Capture the cell that displays the provided text and extract its [X, Y] central coordinate. 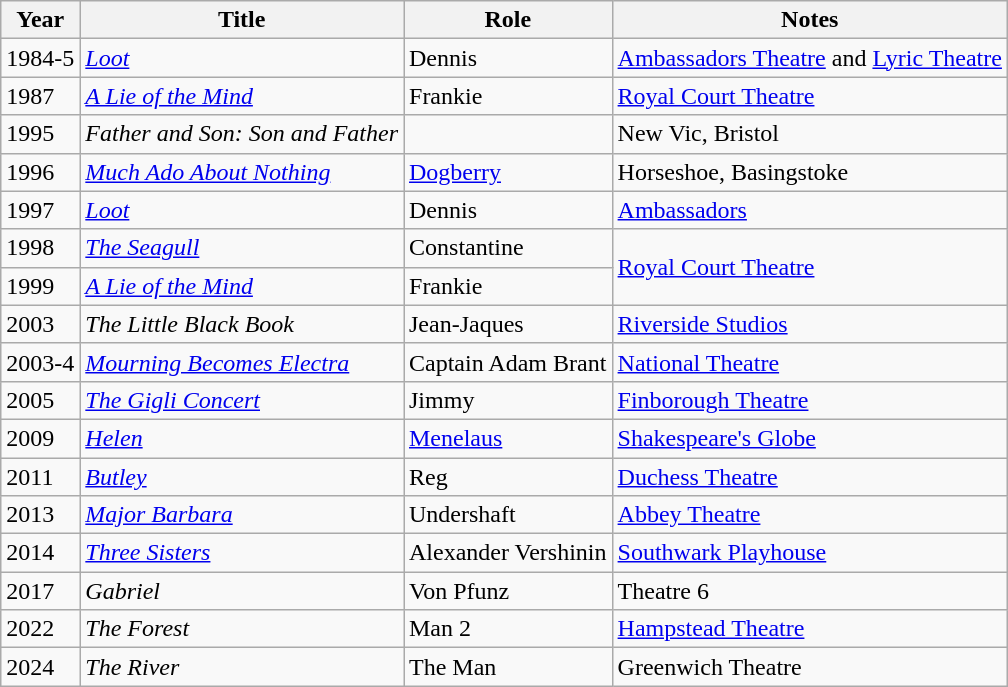
Major Barbara [242, 515]
Greenwich Theatre [810, 667]
The Man [508, 667]
2011 [40, 477]
Reg [508, 477]
2022 [40, 629]
Ambassadors [810, 210]
Alexander Vershinin [508, 553]
1987 [40, 96]
Father and Son: Son and Father [242, 134]
Notes [810, 20]
2005 [40, 400]
Mourning Becomes Electra [242, 362]
The Forest [242, 629]
Captain Adam Brant [508, 362]
Southwark Playhouse [810, 553]
New Vic, Bristol [810, 134]
2003 [40, 324]
Dogberry [508, 172]
Constantine [508, 248]
Ambassadors Theatre and Lyric Theatre [810, 58]
Jimmy [508, 400]
Three Sisters [242, 553]
Undershaft [508, 515]
1995 [40, 134]
1998 [40, 248]
Duchess Theatre [810, 477]
2009 [40, 438]
Helen [242, 438]
Horseshoe, Basingstoke [810, 172]
2013 [40, 515]
1996 [40, 172]
Riverside Studios [810, 324]
Jean-Jaques [508, 324]
2014 [40, 553]
Title [242, 20]
The Little Black Book [242, 324]
1997 [40, 210]
Menelaus [508, 438]
Abbey Theatre [810, 515]
1984-5 [40, 58]
The Gigli Concert [242, 400]
National Theatre [810, 362]
2024 [40, 667]
Shakespeare's Globe [810, 438]
Von Pfunz [508, 591]
Role [508, 20]
1999 [40, 286]
2003-4 [40, 362]
Theatre 6 [810, 591]
The Seagull [242, 248]
Much Ado About Nothing [242, 172]
Finborough Theatre [810, 400]
Gabriel [242, 591]
2017 [40, 591]
Hampstead Theatre [810, 629]
Man 2 [508, 629]
Butley [242, 477]
Year [40, 20]
The River [242, 667]
